Output the [X, Y] coordinate of the center of the cell containing the given text.  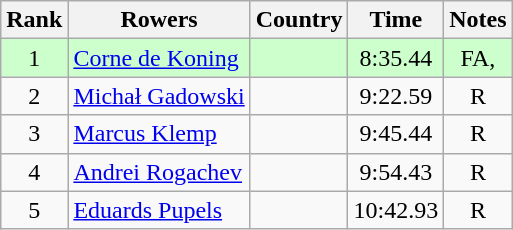
Michał Gadowski [159, 96]
2 [34, 96]
Andrei Rogachev [159, 172]
Rank [34, 20]
4 [34, 172]
Time [396, 20]
Rowers [159, 20]
10:42.93 [396, 210]
Eduards Pupels [159, 210]
9:22.59 [396, 96]
FA, [478, 58]
5 [34, 210]
3 [34, 134]
Marcus Klemp [159, 134]
9:54.43 [396, 172]
9:45.44 [396, 134]
1 [34, 58]
Notes [478, 20]
Country [299, 20]
8:35.44 [396, 58]
Corne de Koning [159, 58]
